Find where the given text appears and provide that cell's center as [x, y] coordinate. 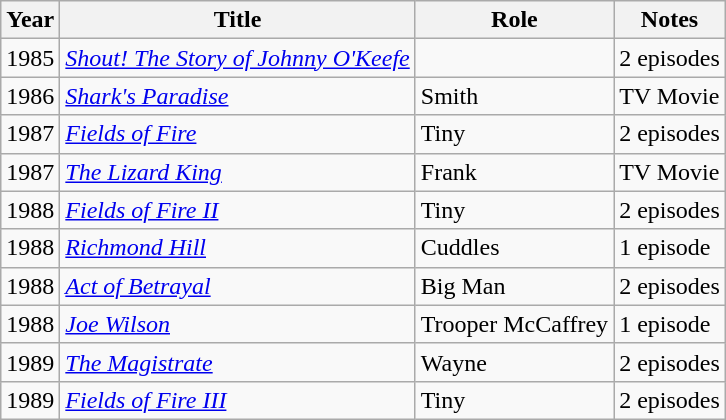
Notes [670, 20]
Frank [514, 172]
Wayne [514, 362]
Act of Betrayal [238, 286]
Fields of Fire [238, 134]
Year [30, 20]
Big Man [514, 286]
Title [238, 20]
Richmond Hill [238, 248]
1985 [30, 58]
Fields of Fire II [238, 210]
Joe Wilson [238, 324]
The Magistrate [238, 362]
Shout! The Story of Johnny O'Keefe [238, 58]
Shark's Paradise [238, 96]
Cuddles [514, 248]
Trooper McCaffrey [514, 324]
The Lizard King [238, 172]
Role [514, 20]
Smith [514, 96]
Fields of Fire III [238, 400]
1986 [30, 96]
